Identify which cell holds the provided text, then report its (X, Y) central coordinate. 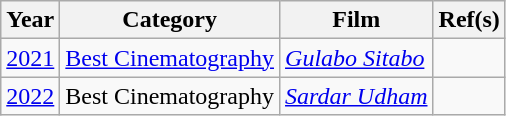
2021 (30, 58)
Gulabo Sitabo (357, 58)
Sardar Udham (357, 96)
Year (30, 20)
2022 (30, 96)
Ref(s) (469, 20)
Category (170, 20)
Film (357, 20)
